Determine the (X, Y) coordinate at the center of the cell enclosing the given text.  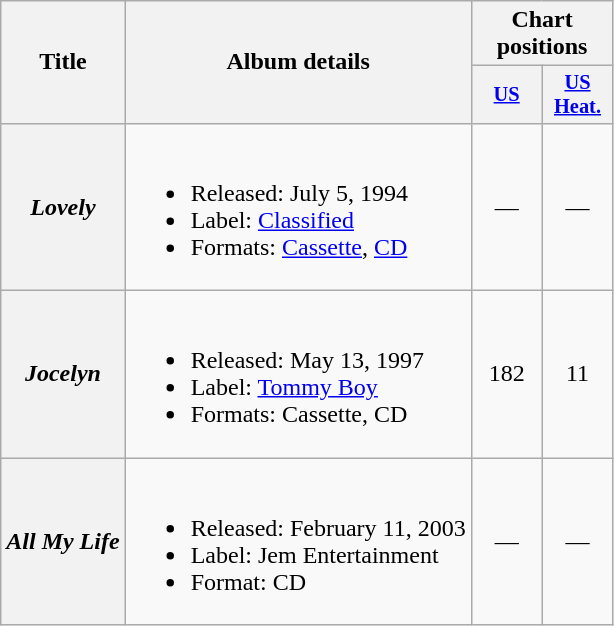
Released: May 13, 1997Label: Tommy BoyFormats: Cassette, CD (298, 374)
Released: July 5, 1994Label: ClassifiedFormats: Cassette, CD (298, 206)
Released: February 11, 2003Label: Jem EntertainmentFormat: CD (298, 542)
US (506, 95)
Title (63, 62)
182 (506, 374)
11 (578, 374)
Album details (298, 62)
Lovely (63, 206)
All My Life (63, 542)
Chart positions (542, 34)
Jocelyn (63, 374)
US Heat. (578, 95)
